Identify which cell holds the provided text, then report its [x, y] central coordinate. 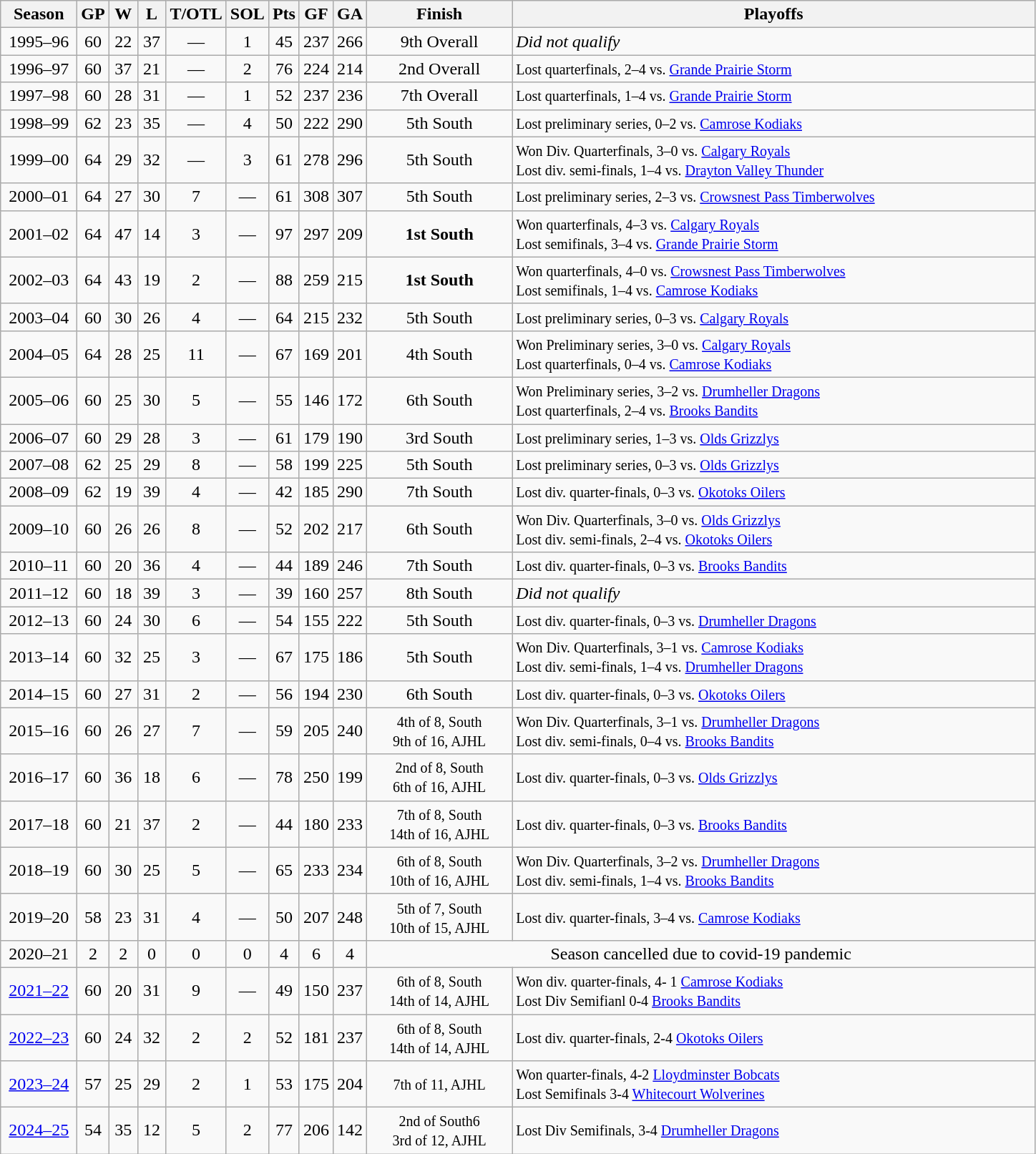
2018–19 [39, 870]
Lost preliminary series, 2–3 vs. Crowsnest Pass Timberwolves [774, 197]
248 [351, 917]
11 [196, 353]
250 [316, 777]
65 [283, 870]
Won div. quarter-finals, 4- 1 Camrose KodiaksLost Div Semifianl 0-4 Brooks Bandits [774, 990]
2000–01 [39, 197]
Won Preliminary series, 3–2 vs. Drumheller DragonsLost quarterfinals, 2–4 vs. Brooks Bandits [774, 401]
Playoffs [774, 14]
225 [351, 465]
297 [316, 233]
2019–20 [39, 917]
Won Div. Quarterfinals, 3–0 vs. Olds GrizzlysLost div. semi-finals, 2–4 vs. Okotoks Oilers [774, 529]
2009–10 [39, 529]
9th Overall [439, 41]
2017–18 [39, 824]
207 [316, 917]
1997–98 [39, 96]
146 [316, 401]
47 [123, 233]
78 [283, 777]
2003–04 [39, 317]
Lost div. quarter-finals, 2-4 Okotoks Oilers [774, 1037]
Won Div. Quarterfinals, 3–2 vs. Drumheller DragonsLost div. semi-finals, 1–4 vs. Brooks Bandits [774, 870]
194 [316, 694]
246 [351, 566]
1996–97 [39, 69]
190 [351, 437]
259 [316, 280]
2006–07 [39, 437]
2023–24 [39, 1085]
42 [283, 492]
150 [316, 990]
4th South [439, 353]
1999–00 [39, 160]
GP [93, 14]
T/OTL [196, 14]
Won quarter-finals, 4-2 Lloydminster BobcatsLost Semifinals 3-4 Whitecourt Wolverines [774, 1085]
SOL [248, 14]
7th of 8, South14th of 16, AJHL [439, 824]
97 [283, 233]
2024–25 [39, 1130]
53 [283, 1085]
209 [351, 233]
Season [39, 14]
2004–05 [39, 353]
180 [316, 824]
2nd Overall [439, 69]
172 [351, 401]
278 [316, 160]
2020–21 [39, 954]
232 [351, 317]
240 [351, 731]
2007–08 [39, 465]
Lost quarterfinals, 2–4 vs. Grande Prairie Storm [774, 69]
2022–23 [39, 1037]
257 [351, 593]
1995–96 [39, 41]
206 [316, 1130]
56 [283, 694]
4th of 8, South9th of 16, AJHL [439, 731]
2nd of South63rd of 12, AJHL [439, 1130]
Lost div. quarter-finals, 0–3 vs. Drumheller Dragons [774, 620]
Won Preliminary series, 3–0 vs. Calgary RoyalsLost quarterfinals, 0–4 vs. Camrose Kodiaks [774, 353]
Won Div. Quarterfinals, 3–1 vs. Camrose KodiaksLost div. semi-finals, 1–4 vs. Drumheller Dragons [774, 657]
9 [196, 990]
2021–22 [39, 990]
2002–03 [39, 280]
49 [283, 990]
308 [316, 197]
2011–12 [39, 593]
2010–11 [39, 566]
Won quarterfinals, 4–3 vs. Calgary RoyalsLost semifinals, 3–4 vs. Grande Prairie Storm [774, 233]
22 [123, 41]
2008–09 [39, 492]
Lost div. quarter-finals, 0–3 vs. Olds Grizzlys [774, 777]
2014–15 [39, 694]
55 [283, 401]
2012–13 [39, 620]
189 [316, 566]
Finish [439, 14]
43 [123, 280]
12 [152, 1130]
181 [316, 1037]
202 [316, 529]
2015–16 [39, 731]
45 [283, 41]
Season cancelled due to covid-19 pandemic [701, 954]
76 [283, 69]
6th of 8, South10th of 16, AJHL [439, 870]
57 [93, 1085]
Lost preliminary series, 0–3 vs. Olds Grizzlys [774, 465]
2001–02 [39, 233]
186 [351, 657]
5th of 7, South10th of 15, AJHL [439, 917]
205 [316, 731]
3rd South [439, 437]
Lost preliminary series, 0–3 vs. Calgary Royals [774, 317]
Lost preliminary series, 0–2 vs. Camrose Kodiaks [774, 123]
Won Div. Quarterfinals, 3–1 vs. Drumheller DragonsLost div. semi-finals, 0–4 vs. Brooks Bandits [774, 731]
230 [351, 694]
Won Div. Quarterfinals, 3–0 vs. Calgary RoyalsLost div. semi-finals, 1–4 vs. Drayton Valley Thunder [774, 160]
2nd of 8, South6th of 16, AJHL [439, 777]
185 [316, 492]
7th of 11, AJHL [439, 1085]
W [123, 14]
Lost preliminary series, 1–3 vs. Olds Grizzlys [774, 437]
236 [351, 96]
2016–17 [39, 777]
214 [351, 69]
296 [351, 160]
2005–06 [39, 401]
224 [316, 69]
2013–14 [39, 657]
179 [316, 437]
1998–99 [39, 123]
234 [351, 870]
160 [316, 593]
Won quarterfinals, 4–0 vs. Crowsnest Pass TimberwolvesLost semifinals, 1–4 vs. Camrose Kodiaks [774, 280]
Pts [283, 14]
88 [283, 280]
L [152, 14]
GA [351, 14]
7th Overall [439, 96]
169 [316, 353]
155 [316, 620]
59 [283, 731]
217 [351, 529]
266 [351, 41]
Lost quarterfinals, 1–4 vs. Grande Prairie Storm [774, 96]
307 [351, 197]
201 [351, 353]
GF [316, 14]
Lost div. quarter-finals, 3–4 vs. Camrose Kodiaks [774, 917]
Lost Div Semifinals, 3-4 Drumheller Dragons [774, 1130]
14 [152, 233]
204 [351, 1085]
142 [351, 1130]
77 [283, 1130]
8th South [439, 593]
